Detect which cell encompasses the target text, then output its (x, y) center coordinate. 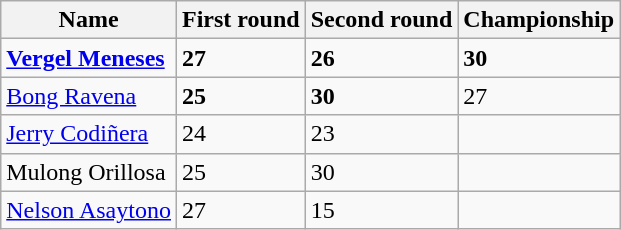
26 (382, 58)
Nelson Asaytono (89, 210)
24 (240, 134)
Bong Ravena (89, 96)
Name (89, 20)
Vergel Meneses (89, 58)
Mulong Orillosa (89, 172)
First round (240, 20)
Jerry Codiñera (89, 134)
15 (382, 210)
Championship (539, 20)
23 (382, 134)
Second round (382, 20)
